Extract the [x, y] coordinate from the center of the cell holding the provided text.  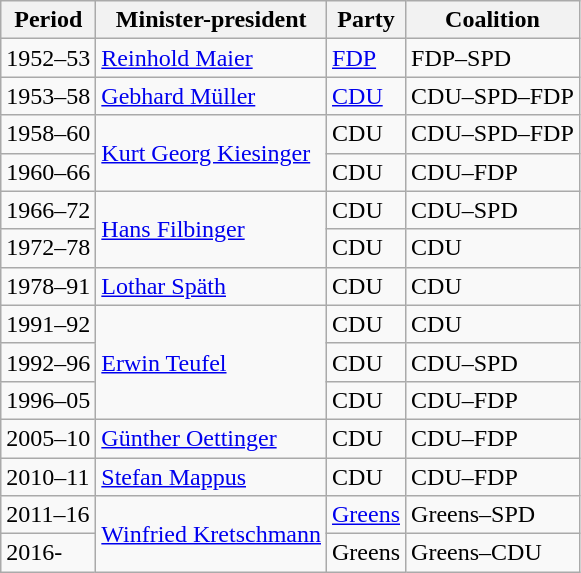
1966–72 [48, 210]
Stefan Mappus [212, 477]
Winfried Kretschmann [212, 534]
2016- [48, 553]
1953–58 [48, 96]
Günther Oettinger [212, 438]
Lothar Späth [212, 286]
Party [366, 20]
1952–53 [48, 58]
Coalition [493, 20]
1992–96 [48, 362]
2010–11 [48, 477]
1996–05 [48, 400]
FDP–SPD [493, 58]
Hans Filbinger [212, 229]
2011–16 [48, 515]
1978–91 [48, 286]
Erwin Teufel [212, 362]
Gebhard Müller [212, 96]
1960–66 [48, 172]
2005–10 [48, 438]
1991–92 [48, 324]
Greens–SPD [493, 515]
1972–78 [48, 248]
Period [48, 20]
FDP [366, 58]
Minister-president [212, 20]
Kurt Georg Kiesinger [212, 153]
Reinhold Maier [212, 58]
1958–60 [48, 134]
Greens–CDU [493, 553]
